Extract the (x, y) coordinate from the center of the cell holding the provided text.  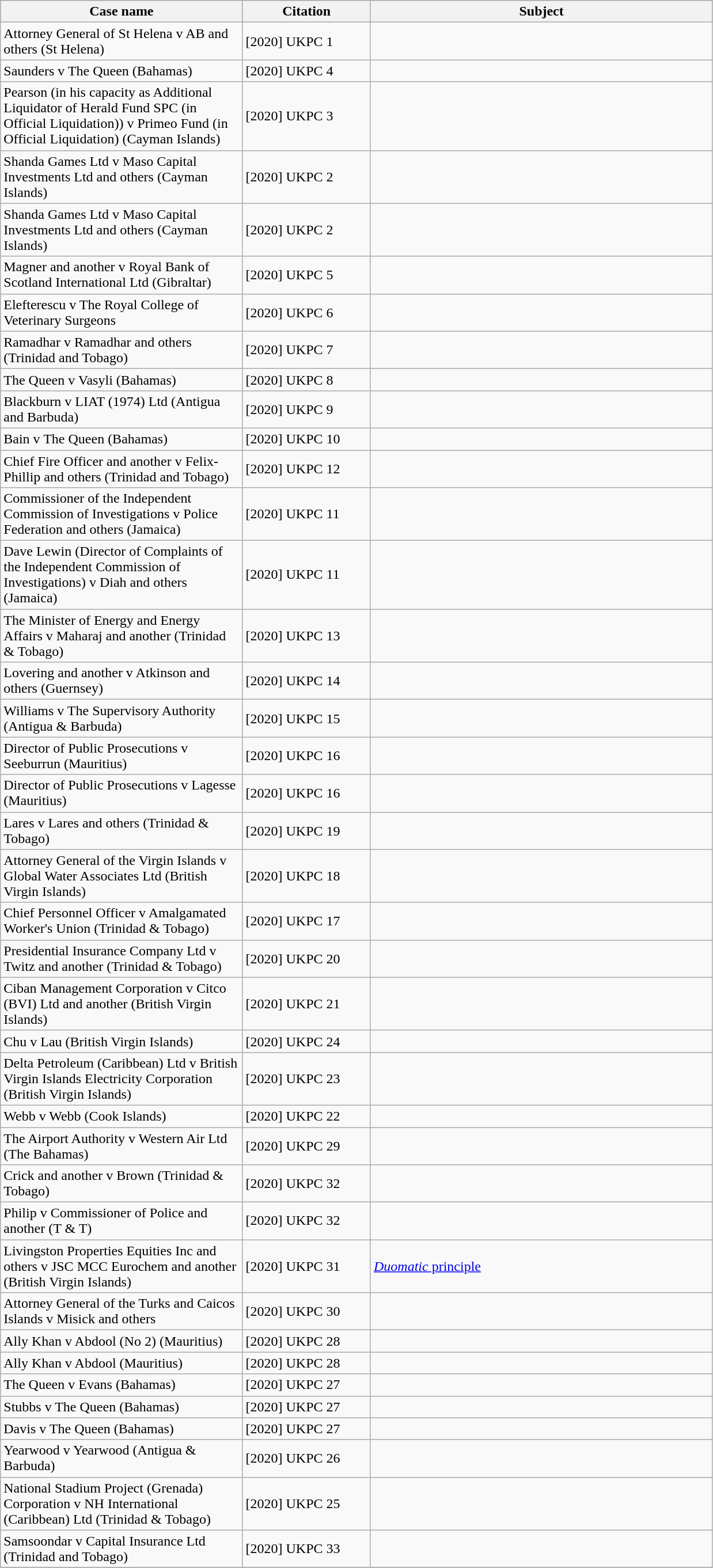
The Queen v Evans (Bahamas) (122, 1385)
Ciban Management Corporation v Citco (BVI) Ltd and another (British Virgin Islands) (122, 1004)
Chief Personnel Officer v Amalgamated Worker's Union (Trinidad & Tobago) (122, 921)
[2020] UKPC 19 (306, 830)
Director of Public Prosecutions v Lagesse (Mauritius) (122, 794)
The Airport Authority v Western Air Ltd (The Bahamas) (122, 1146)
Ally Khan v Abdool (Mauritius) (122, 1363)
Magner and another v Royal Bank of Scotland International Ltd (Gibraltar) (122, 275)
Case name (122, 12)
[2020] UKPC 3 (306, 116)
Attorney General of the Virgin Islands v Global Water Associates Ltd (British Virgin Islands) (122, 876)
Stubbs v The Queen (Bahamas) (122, 1407)
Webb v Webb (Cook Islands) (122, 1116)
National Stadium Project (Grenada) Corporation v NH International (Caribbean) Ltd (Trinidad & Tobago) (122, 1504)
Crick and another v Brown (Trinidad & Tobago) (122, 1184)
The Minister of Energy and Energy Affairs v Maharaj and another (Trinidad & Tobago) (122, 636)
[2020] UKPC 33 (306, 1549)
[2020] UKPC 1 (306, 41)
[2020] UKPC 23 (306, 1079)
Lares v Lares and others (Trinidad & Tobago) (122, 830)
[2020] UKPC 24 (306, 1041)
[2020] UKPC 12 (306, 469)
The Queen v Vasyli (Bahamas) (122, 379)
[2020] UKPC 20 (306, 958)
Blackburn v LIAT (1974) Ltd (Antigua and Barbuda) (122, 409)
Samsoondar v Capital Insurance Ltd (Trinidad and Tobago) (122, 1549)
Dave Lewin (Director of Complaints of the Independent Commission of Investigations) v Diah and others (Jamaica) (122, 575)
[2020] UKPC 18 (306, 876)
[2020] UKPC 15 (306, 719)
Director of Public Prosecutions v Seeburrun (Mauritius) (122, 755)
Davis v The Queen (Bahamas) (122, 1429)
Delta Petroleum (Caribbean) Ltd v British Virgin Islands Electricity Corporation (British Virgin Islands) (122, 1079)
[2020] UKPC 6 (306, 312)
Livingston Properties Equities Inc and others v JSC MCC Eurochem and another (British Virgin Islands) (122, 1266)
Philip v Commissioner of Police and another (T & T) (122, 1221)
Subject (541, 12)
Williams v The Supervisory Authority (Antigua & Barbuda) (122, 719)
Yearwood v Yearwood (Antigua & Barbuda) (122, 1458)
Citation (306, 12)
[2020] UKPC 29 (306, 1146)
Attorney General of St Helena v AB and others (St Helena) (122, 41)
Duomatic principle (541, 1266)
Ramadhar v Ramadhar and others (Trinidad and Tobago) (122, 350)
Commissioner of the Independent Commission of Investigations v Police Federation and others (Jamaica) (122, 514)
[2020] UKPC 26 (306, 1458)
[2020] UKPC 8 (306, 379)
[2020] UKPC 10 (306, 439)
[2020] UKPC 9 (306, 409)
[2020] UKPC 7 (306, 350)
[2020] UKPC 21 (306, 1004)
[2020] UKPC 4 (306, 71)
[2020] UKPC 5 (306, 275)
Elefterescu v The Royal College of Veterinary Surgeons (122, 312)
Chu v Lau (British Virgin Islands) (122, 1041)
[2020] UKPC 13 (306, 636)
Attorney General of the Turks and Caicos Islands v Misick and others (122, 1312)
Chief Fire Officer and another v Felix-Phillip and others (Trinidad and Tobago) (122, 469)
[2020] UKPC 22 (306, 1116)
Bain v The Queen (Bahamas) (122, 439)
[2020] UKPC 30 (306, 1312)
Saunders v The Queen (Bahamas) (122, 71)
Presidential Insurance Company Ltd v Twitz and another (Trinidad & Tobago) (122, 958)
[2020] UKPC 17 (306, 921)
[2020] UKPC 14 (306, 681)
[2020] UKPC 31 (306, 1266)
Ally Khan v Abdool (No 2) (Mauritius) (122, 1341)
Lovering and another v Atkinson and others (Guernsey) (122, 681)
[2020] UKPC 25 (306, 1504)
